Provide the (x, y) coordinate of the cell's center where the given text is located.  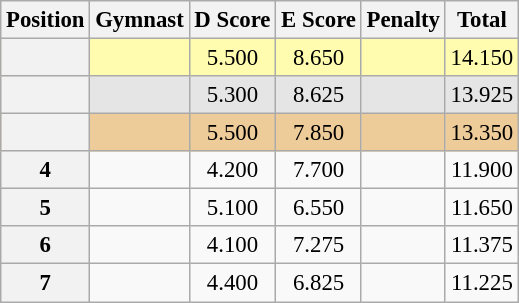
5.300 (232, 95)
D Score (232, 20)
11.900 (482, 170)
4 (46, 170)
13.925 (482, 95)
7.275 (318, 245)
E Score (318, 20)
Gymnast (140, 20)
6.825 (318, 283)
4.200 (232, 170)
Total (482, 20)
5 (46, 208)
4.400 (232, 283)
8.650 (318, 58)
14.150 (482, 58)
11.375 (482, 245)
11.650 (482, 208)
6.550 (318, 208)
6 (46, 245)
7.700 (318, 170)
11.225 (482, 283)
4.100 (232, 245)
Position (46, 20)
8.625 (318, 95)
13.350 (482, 133)
7 (46, 283)
Penalty (403, 20)
7.850 (318, 133)
5.100 (232, 208)
